Determine the [x, y] coordinate at the center of the cell enclosing the given text.  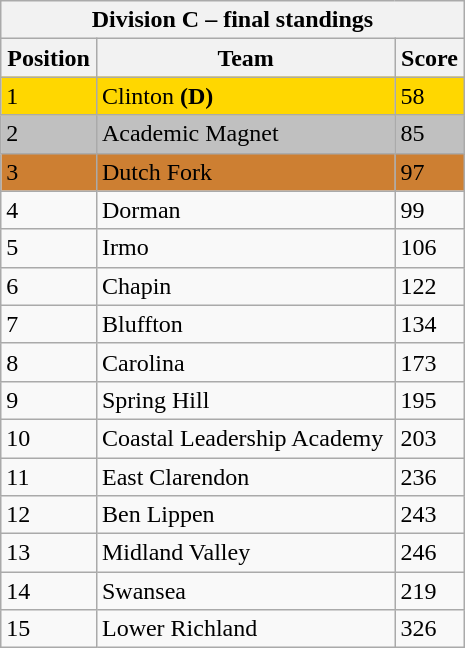
Ben Lippen [245, 515]
99 [430, 210]
4 [49, 210]
7 [49, 324]
Academic Magnet [245, 134]
13 [49, 553]
246 [430, 553]
Dorman [245, 210]
14 [49, 591]
Division C – final standings [233, 20]
173 [430, 362]
5 [49, 248]
Bluffton [245, 324]
326 [430, 629]
Chapin [245, 286]
Team [245, 58]
Midland Valley [245, 553]
243 [430, 515]
1 [49, 96]
106 [430, 248]
2 [49, 134]
Swansea [245, 591]
11 [49, 477]
Score [430, 58]
Dutch Fork [245, 172]
236 [430, 477]
97 [430, 172]
Carolina [245, 362]
122 [430, 286]
6 [49, 286]
East Clarendon [245, 477]
3 [49, 172]
9 [49, 400]
134 [430, 324]
Lower Richland [245, 629]
195 [430, 400]
85 [430, 134]
15 [49, 629]
Coastal Leadership Academy [245, 438]
8 [49, 362]
Irmo [245, 248]
Clinton (D) [245, 96]
203 [430, 438]
Spring Hill [245, 400]
219 [430, 591]
Position [49, 58]
58 [430, 96]
10 [49, 438]
12 [49, 515]
